Capture the cell that displays the provided text and extract its (X, Y) central coordinate. 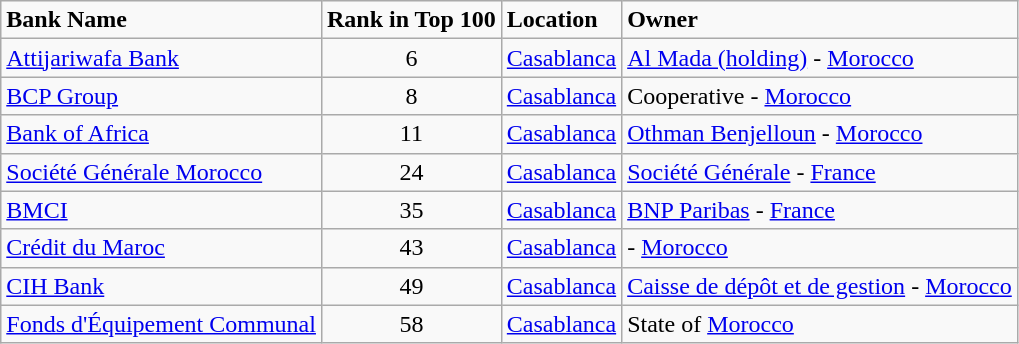
24 (411, 172)
Société Générale - France (820, 172)
49 (411, 286)
Société Générale Morocco (162, 172)
CIH Bank (162, 286)
58 (411, 324)
6 (411, 58)
- Morocco (820, 248)
11 (411, 134)
8 (411, 96)
Crédit du Maroc (162, 248)
Al Mada (holding) - Morocco (820, 58)
BMCI (162, 210)
Bank of Africa (162, 134)
Owner (820, 20)
Location (561, 20)
Rank in Top 100 (411, 20)
43 (411, 248)
BCP Group (162, 96)
Cooperative - Morocco (820, 96)
35 (411, 210)
Caisse de dépôt et de gestion - Morocco (820, 286)
Attijariwafa Bank (162, 58)
Othman Benjelloun - Morocco (820, 134)
State of Morocco (820, 324)
BNP Paribas - France (820, 210)
Fonds d'Équipement Communal (162, 324)
Bank Name (162, 20)
